For the text-containing cell, return its midpoint in (X, Y) coordinate format. 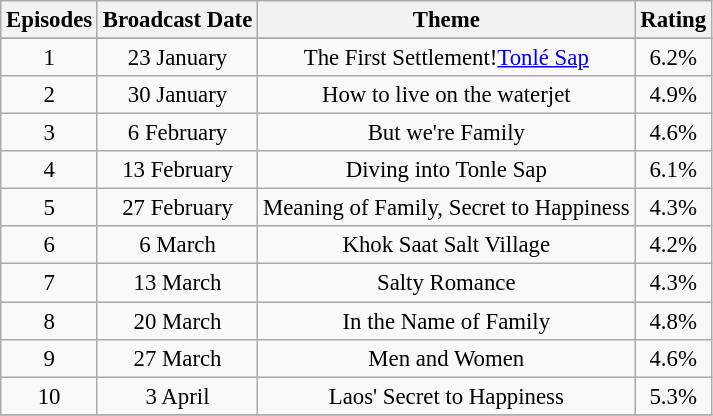
30 January (177, 95)
3 (50, 133)
27 February (177, 208)
In the Name of Family (446, 321)
Laos' Secret to Happiness (446, 396)
5 (50, 208)
Men and Women (446, 358)
The First Settlement!Tonlé Sap (446, 58)
Theme (446, 20)
6.2% (673, 58)
6.1% (673, 170)
13 February (177, 170)
6 March (177, 245)
Episodes (50, 20)
20 March (177, 321)
8 (50, 321)
Khok Saat Salt Village (446, 245)
4.8% (673, 321)
23 January (177, 58)
Rating (673, 20)
Meaning of Family, Secret to Happiness (446, 208)
27 March (177, 358)
4.2% (673, 245)
7 (50, 283)
2 (50, 95)
10 (50, 396)
4 (50, 170)
Salty Romance (446, 283)
4.9% (673, 95)
5.3% (673, 396)
13 March (177, 283)
3 April (177, 396)
Diving into Tonle Sap (446, 170)
How to live on the waterjet (446, 95)
6 (50, 245)
9 (50, 358)
1 (50, 58)
But we're Family (446, 133)
Broadcast Date (177, 20)
6 February (177, 133)
